Detect which cell encompasses the target text, then output its (X, Y) center coordinate. 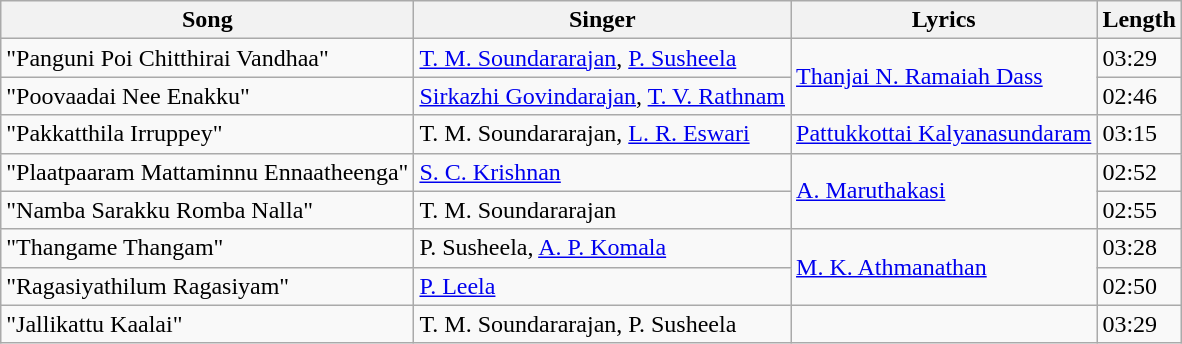
Sirkazhi Govindarajan, T. V. Rathnam (602, 96)
Length (1139, 20)
02:46 (1139, 96)
02:50 (1139, 286)
03:28 (1139, 248)
02:52 (1139, 172)
"Ragasiyathilum Ragasiyam" (208, 286)
02:55 (1139, 210)
P. Susheela, A. P. Komala (602, 248)
"Poovaadai Nee Enakku" (208, 96)
"Thangame Thangam" (208, 248)
"Jallikattu Kaalai" (208, 324)
T. M. Soundararajan, L. R. Eswari (602, 134)
M. K. Athmanathan (944, 267)
"Plaatpaaram Mattaminnu Ennaatheenga" (208, 172)
03:15 (1139, 134)
"Pakkatthila Irruppey" (208, 134)
Thanjai N. Ramaiah Dass (944, 77)
Lyrics (944, 20)
Song (208, 20)
Singer (602, 20)
Pattukkottai Kalyanasundaram (944, 134)
"Namba Sarakku Romba Nalla" (208, 210)
T. M. Soundararajan (602, 210)
A. Maruthakasi (944, 191)
"Panguni Poi Chitthirai Vandhaa" (208, 58)
S. C. Krishnan (602, 172)
P. Leela (602, 286)
